From the cell containing the given text, extract its center point as [X, Y] coordinate. 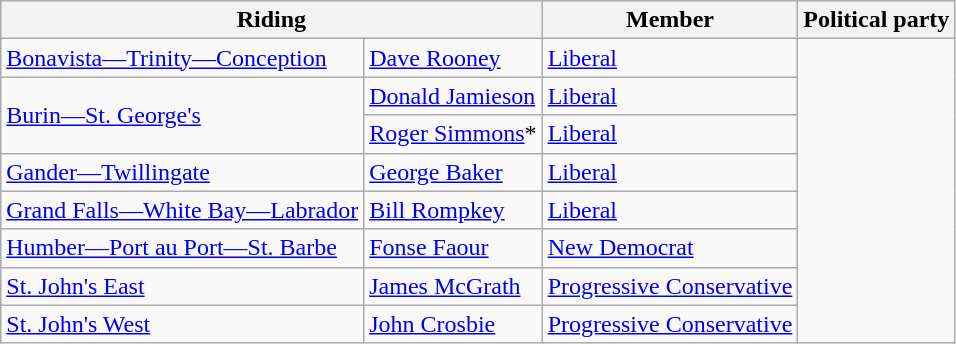
Dave Rooney [453, 58]
Grand Falls—White Bay—Labrador [182, 210]
Political party [876, 20]
Humber—Port au Port—St. Barbe [182, 248]
John Crosbie [453, 324]
Bill Rompkey [453, 210]
New Democrat [670, 248]
Fonse Faour [453, 248]
James McGrath [453, 286]
George Baker [453, 172]
St. John's East [182, 286]
St. John's West [182, 324]
Member [670, 20]
Donald Jamieson [453, 96]
Bonavista—Trinity—Conception [182, 58]
Riding [272, 20]
Burin—St. George's [182, 115]
Roger Simmons* [453, 134]
Gander—Twillingate [182, 172]
